Locate the cell with the specified text and output its (X, Y) center coordinate. 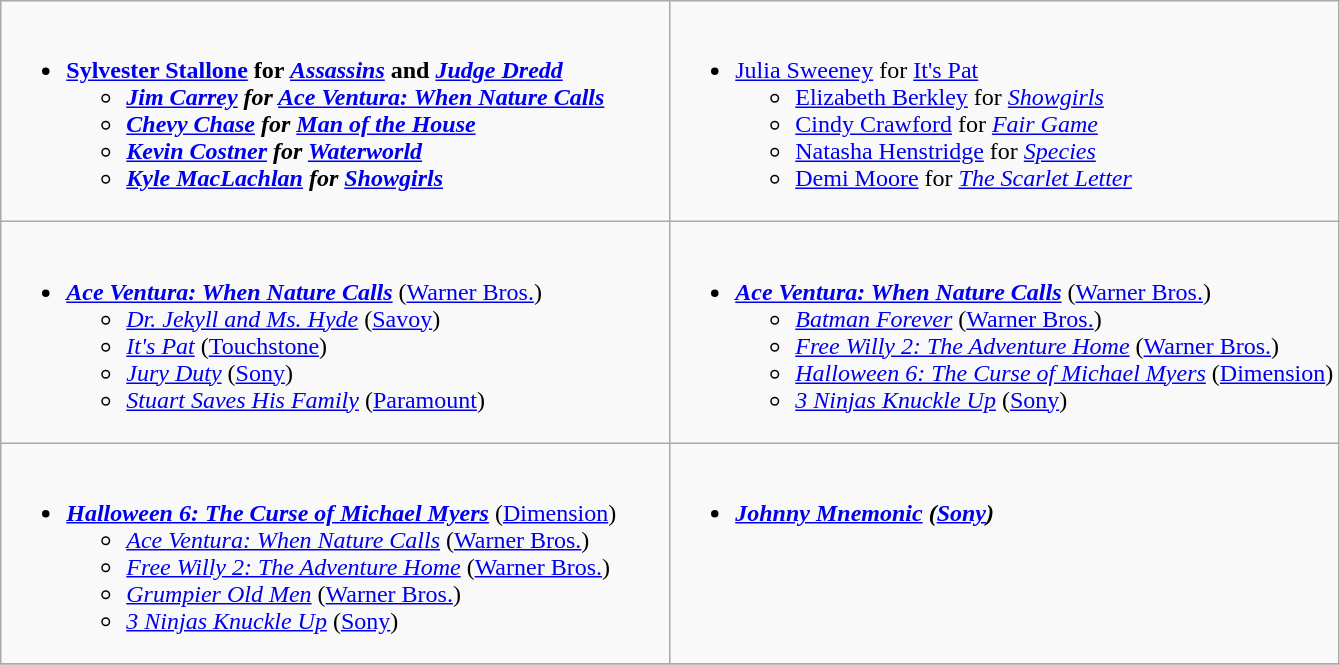
Ace Ventura: When Nature Calls (Warner Bros.)Dr. Jekyll and Ms. Hyde (Savoy)It's Pat (Touchstone)Jury Duty (Sony)Stuart Saves His Family (Paramount) (336, 332)
Johnny Mnemonic (Sony) (1004, 554)
Julia Sweeney for It's PatElizabeth Berkley for ShowgirlsCindy Crawford for Fair GameNatasha Henstridge for SpeciesDemi Moore for The Scarlet Letter (1004, 112)
